Scan for the cell matching the given text and deliver its [x, y] coordinate at center. 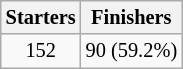
Starters [41, 17]
90 (59.2%) [132, 51]
152 [41, 51]
Finishers [132, 17]
